Capture the cell that displays the provided text and extract its (X, Y) central coordinate. 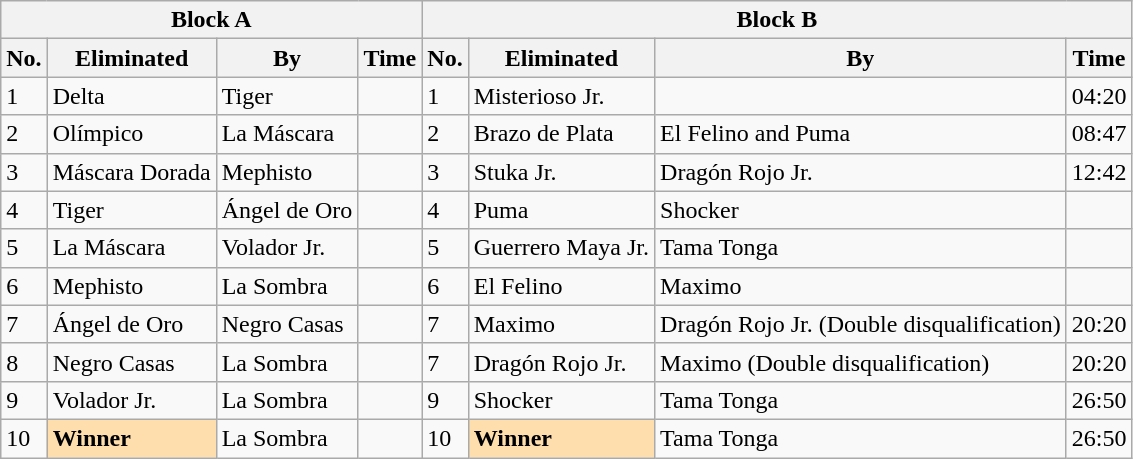
8 (24, 362)
Block B (777, 20)
Olímpico (132, 134)
Dragón Rojo Jr. (Double disqualification) (861, 324)
12:42 (1099, 172)
El Felino and Puma (861, 134)
Block A (212, 20)
04:20 (1099, 96)
Stuka Jr. (561, 172)
Puma (561, 210)
Máscara Dorada (132, 172)
Misterioso Jr. (561, 96)
08:47 (1099, 134)
Guerrero Maya Jr. (561, 248)
Maximo (Double disqualification) (861, 362)
El Felino (561, 286)
Delta (132, 96)
Brazo de Plata (561, 134)
